Identify which cell holds the provided text, then report its (X, Y) central coordinate. 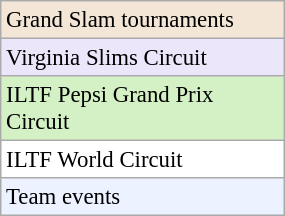
Team events (142, 197)
ILTF Pepsi Grand Prix Circuit (142, 108)
Grand Slam tournaments (142, 20)
ILTF World Circuit (142, 160)
Virginia Slims Circuit (142, 58)
